Capture the cell that displays the provided text and extract its [X, Y] central coordinate. 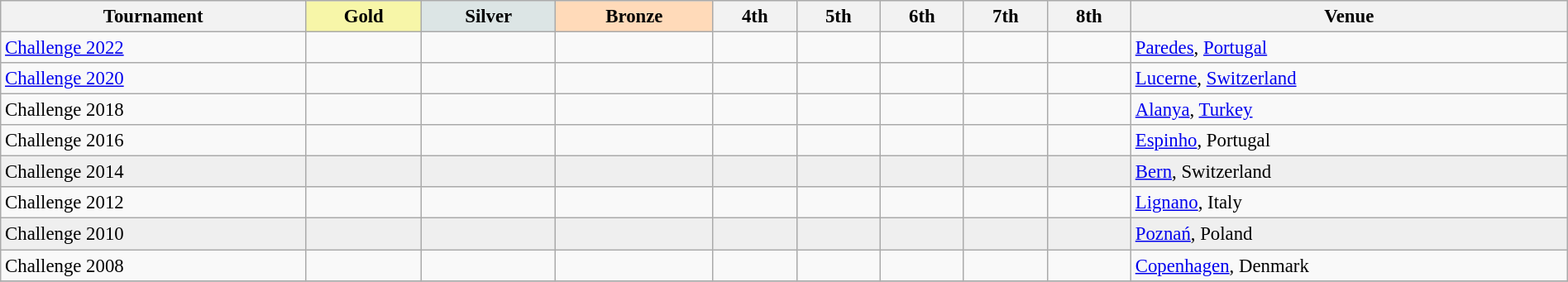
Challenge 2018 [154, 110]
Lucerne, Switzerland [1349, 79]
8th [1088, 17]
Gold [364, 17]
Challenge 2008 [154, 265]
Challenge 2020 [154, 79]
Tournament [154, 17]
Bern, Switzerland [1349, 172]
Challenge 2016 [154, 141]
Venue [1349, 17]
Lignano, Italy [1349, 203]
Paredes, Portugal [1349, 48]
Challenge 2012 [154, 203]
Challenge 2022 [154, 48]
Silver [489, 17]
Copenhagen, Denmark [1349, 265]
4th [754, 17]
Alanya, Turkey [1349, 110]
Espinho, Portugal [1349, 141]
Bronze [633, 17]
Challenge 2010 [154, 234]
6th [921, 17]
7th [1006, 17]
Poznań, Poland [1349, 234]
Challenge 2014 [154, 172]
5th [839, 17]
